Determine the (X, Y) coordinate at the center of the cell enclosing the given text.  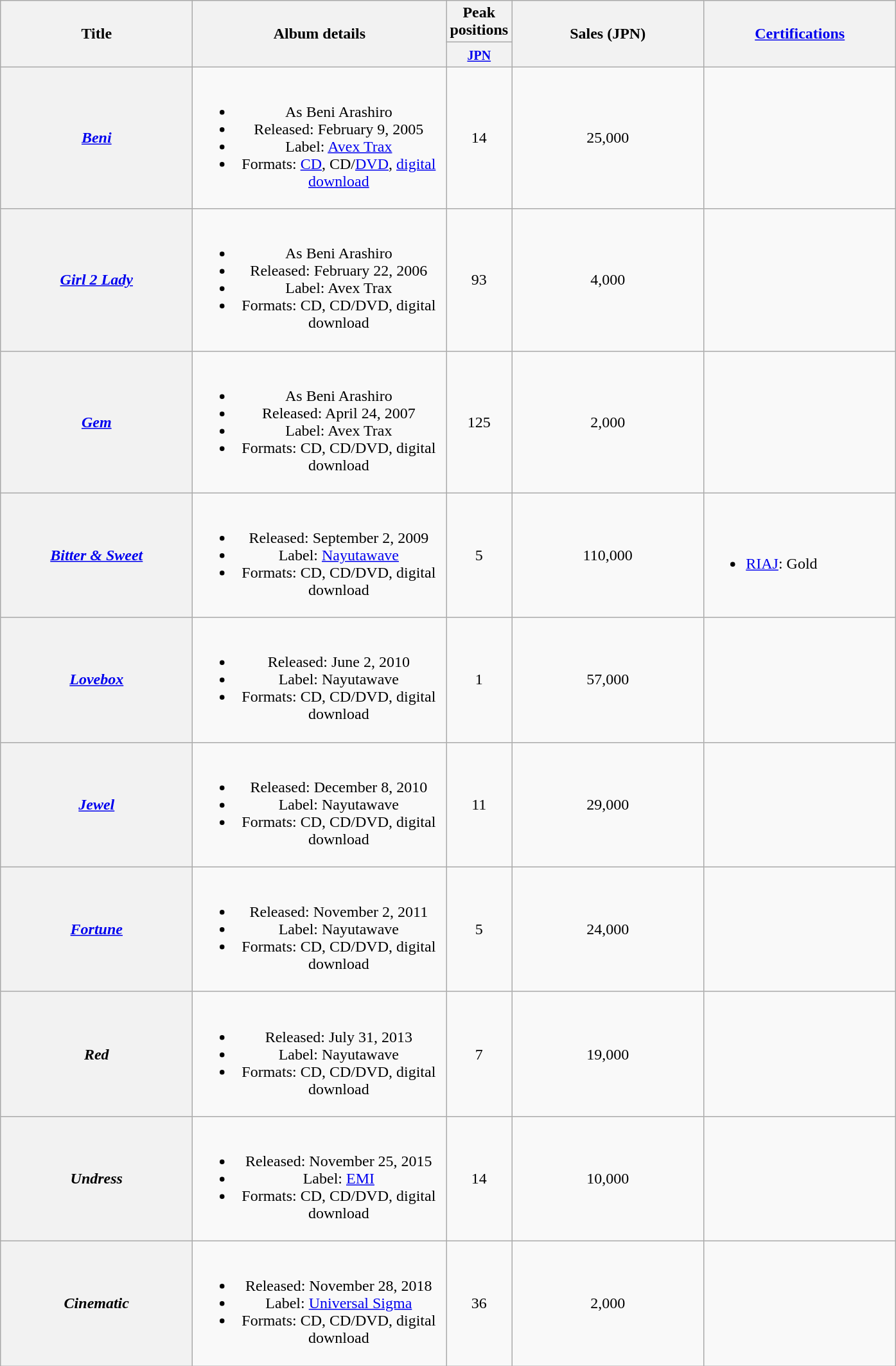
Released: November 2, 2011 Label: NayutawaveFormats: CD, CD/DVD, digital download (320, 929)
Girl 2 Lady (96, 280)
36 (479, 1303)
19,000 (608, 1054)
Bitter & Sweet (96, 555)
Gem (96, 421)
110,000 (608, 555)
24,000 (608, 929)
Jewel (96, 804)
Released: June 2, 2010 Label: NayutawaveFormats: CD, CD/DVD, digital download (320, 680)
Album details (320, 33)
10,000 (608, 1178)
Certifications (800, 33)
Beni (96, 137)
4,000 (608, 280)
Released: September 2, 2009 Label: NayutawaveFormats: CD, CD/DVD, digital download (320, 555)
93 (479, 280)
Released: November 25, 2015 Label: EMIFormats: CD, CD/DVD, digital download (320, 1178)
JPN (479, 55)
Undress (96, 1178)
Released: July 31, 2013 Label: NayutawaveFormats: CD, CD/DVD, digital download (320, 1054)
1 (479, 680)
RIAJ: Gold (800, 555)
As Beni ArashiroReleased: February 22, 2006 Label: Avex TraxFormats: CD, CD/DVD, digital download (320, 280)
Cinematic (96, 1303)
Fortune (96, 929)
125 (479, 421)
Peak positions (479, 22)
Released: December 8, 2010 Label: NayutawaveFormats: CD, CD/DVD, digital download (320, 804)
Red (96, 1054)
11 (479, 804)
57,000 (608, 680)
Released: November 28, 2018 Label: Universal SigmaFormats: CD, CD/DVD, digital download (320, 1303)
As Beni ArashiroReleased: April 24, 2007 Label: Avex TraxFormats: CD, CD/DVD, digital download (320, 421)
7 (479, 1054)
Lovebox (96, 680)
Sales (JPN) (608, 33)
25,000 (608, 137)
Title (96, 33)
As Beni ArashiroReleased: February 9, 2005 Label: Avex TraxFormats: CD, CD/DVD, digital download (320, 137)
29,000 (608, 804)
